Locate the cell with the specified text and output its [x, y] center coordinate. 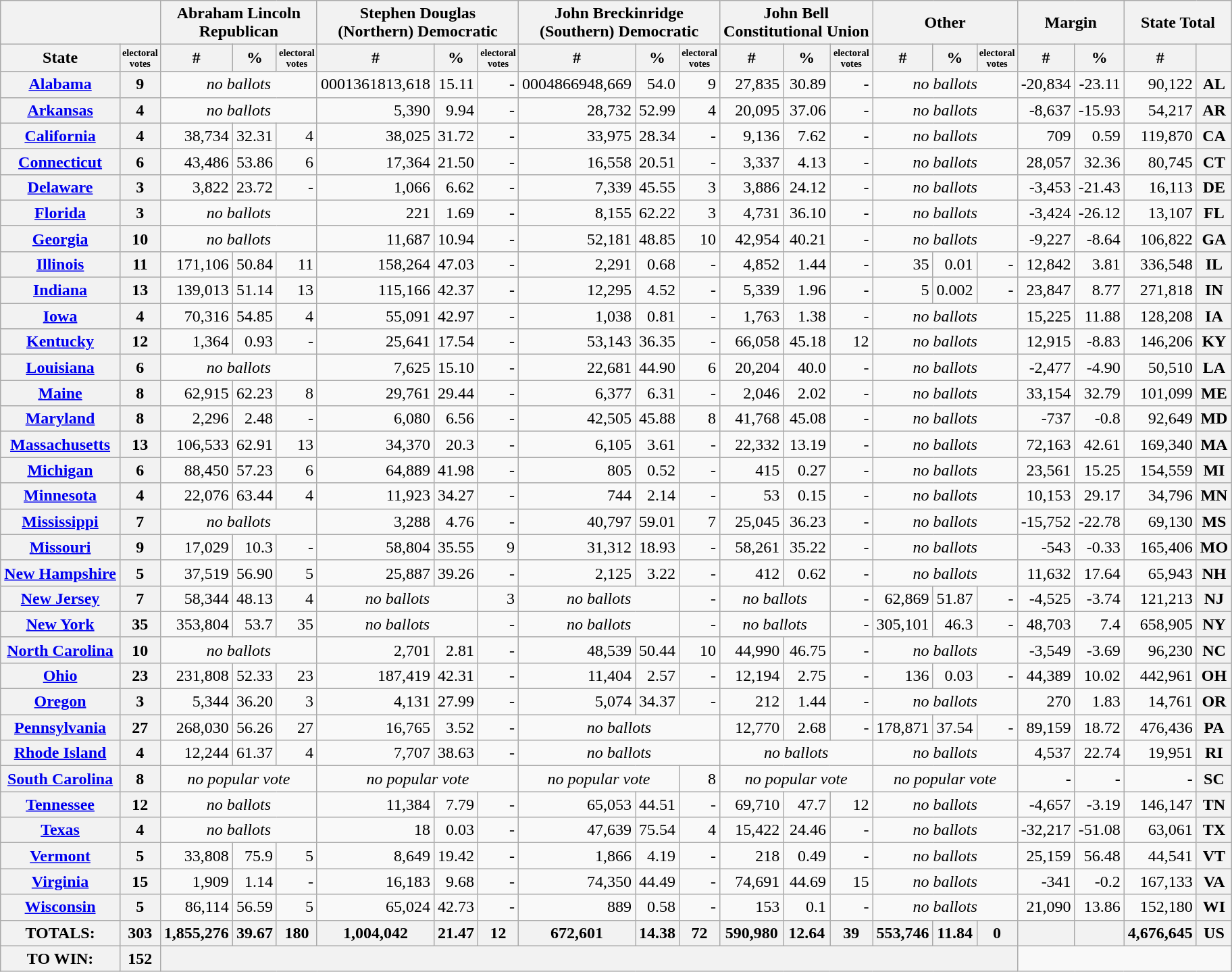
38,025 [376, 136]
32.79 [1100, 393]
53 [752, 496]
51.87 [955, 598]
0.15 [806, 496]
28,732 [577, 110]
-8,637 [1046, 110]
20.51 [658, 161]
3.61 [658, 444]
15,225 [1046, 316]
3,886 [752, 187]
6.62 [455, 187]
31.72 [455, 136]
ME [1214, 393]
70,316 [196, 316]
10.94 [455, 238]
165,406 [1160, 547]
20,095 [752, 110]
11,923 [376, 496]
270 [1046, 702]
36.20 [254, 702]
-15,752 [1046, 521]
21.50 [455, 161]
14.38 [658, 933]
35.55 [455, 547]
336,548 [1160, 264]
2.75 [806, 675]
187,419 [376, 675]
64,889 [376, 470]
1,364 [196, 342]
889 [577, 907]
16,113 [1160, 187]
268,030 [196, 727]
218 [752, 856]
2,296 [196, 419]
32.31 [254, 136]
-8.64 [1100, 238]
22,332 [752, 444]
231,808 [196, 675]
47,639 [577, 830]
-3.69 [1100, 650]
29.17 [1100, 496]
29.44 [455, 393]
1,004,042 [376, 933]
NJ [1214, 598]
75.54 [658, 830]
-3,549 [1046, 650]
-543 [1046, 547]
152 [140, 958]
45.18 [806, 342]
-20,834 [1046, 84]
53.7 [254, 624]
1.14 [254, 881]
1.69 [455, 213]
56.26 [254, 727]
1,855,276 [196, 933]
TX [1214, 830]
-51.08 [1100, 830]
6.56 [455, 419]
221 [376, 213]
KY [1214, 342]
0.49 [806, 856]
20.3 [455, 444]
-22.78 [1100, 521]
169,340 [1160, 444]
46.75 [806, 650]
12,915 [1046, 342]
NC [1214, 650]
0.62 [806, 573]
62,915 [196, 393]
0.81 [658, 316]
171,106 [196, 264]
0.01 [955, 264]
709 [1046, 136]
10.3 [254, 547]
136 [902, 675]
744 [577, 496]
56.48 [1100, 856]
19.42 [455, 856]
37.06 [806, 110]
14,761 [1160, 702]
2.14 [658, 496]
16,765 [376, 727]
10,153 [1046, 496]
2,291 [577, 264]
66,058 [752, 342]
3.81 [1100, 264]
Maryland [61, 419]
Illinois [61, 264]
John Breckinridge(Southern) Democratic [619, 23]
7.79 [455, 804]
69,710 [752, 804]
4,852 [752, 264]
3.52 [455, 727]
17.54 [455, 342]
52.99 [658, 110]
MS [1214, 521]
8,155 [577, 213]
42.97 [455, 316]
Rhode Island [61, 753]
180 [297, 933]
32.36 [1100, 161]
18.72 [1100, 727]
0.27 [806, 470]
NY [1214, 624]
63,061 [1160, 830]
6,377 [577, 393]
42,505 [577, 419]
27,835 [752, 84]
10.02 [1100, 675]
-0.8 [1100, 419]
0.59 [1100, 136]
74,691 [752, 881]
5,344 [196, 702]
2,125 [577, 573]
37,519 [196, 573]
1.83 [1100, 702]
11.88 [1100, 316]
65,024 [376, 907]
11,384 [376, 804]
75.9 [254, 856]
12,194 [752, 675]
New York [61, 624]
-3.19 [1100, 804]
11.84 [955, 933]
34,796 [1160, 496]
9.94 [455, 110]
45.55 [658, 187]
80,745 [1160, 161]
0.52 [658, 470]
4.19 [658, 856]
9.68 [455, 881]
65,943 [1160, 573]
38,734 [196, 136]
2.68 [806, 727]
Massachusetts [61, 444]
90,122 [1160, 84]
412 [752, 573]
Delaware [61, 187]
7,339 [577, 187]
-2,477 [1046, 367]
33,154 [1046, 393]
50.44 [658, 650]
41.98 [455, 470]
72,163 [1046, 444]
15.25 [1100, 470]
303 [140, 933]
-3,453 [1046, 187]
121,213 [1160, 598]
0001361813,618 [376, 84]
65,053 [577, 804]
Louisiana [61, 367]
21.47 [455, 933]
Missouri [61, 547]
24.12 [806, 187]
34.37 [658, 702]
50,510 [1160, 367]
25,887 [376, 573]
5,390 [376, 110]
25,045 [752, 521]
59.01 [658, 521]
John BellConstitutional Union [796, 23]
-32,217 [1046, 830]
25,159 [1046, 856]
74,350 [577, 881]
805 [577, 470]
11,632 [1046, 573]
TO WIN: [61, 958]
47.7 [806, 804]
152,180 [1160, 907]
TN [1214, 804]
11,687 [376, 238]
42,954 [752, 238]
3.22 [658, 573]
NH [1214, 573]
Vermont [61, 856]
28,057 [1046, 161]
-26.12 [1100, 213]
167,133 [1160, 881]
28.34 [658, 136]
47.03 [455, 264]
-341 [1046, 881]
62.23 [254, 393]
48.85 [658, 238]
33,808 [196, 856]
45.88 [658, 419]
Virginia [61, 881]
36.10 [806, 213]
2.57 [658, 675]
2.48 [254, 419]
22,681 [577, 367]
44.51 [658, 804]
56.90 [254, 573]
-3.74 [1100, 598]
13.86 [1100, 907]
22.74 [1100, 753]
46.3 [955, 624]
35.22 [806, 547]
IN [1214, 290]
DE [1214, 187]
1.38 [806, 316]
-4,657 [1046, 804]
42.73 [455, 907]
15.11 [455, 84]
Minnesota [61, 496]
2.81 [455, 650]
44,990 [752, 650]
119,870 [1160, 136]
63.44 [254, 496]
IA [1214, 316]
69,130 [1160, 521]
4.13 [806, 161]
415 [752, 470]
Kentucky [61, 342]
21,090 [1046, 907]
11,404 [577, 675]
54,217 [1160, 110]
3,337 [752, 161]
128,208 [1160, 316]
0.68 [658, 264]
7.62 [806, 136]
12,295 [577, 290]
48,703 [1046, 624]
271,818 [1160, 290]
-3,424 [1046, 213]
41,768 [752, 419]
4,731 [752, 213]
96,230 [1160, 650]
6,080 [376, 419]
Margin [1071, 23]
7,625 [376, 367]
39.67 [254, 933]
OR [1214, 702]
1,066 [376, 187]
146,147 [1160, 804]
39.26 [455, 573]
0.002 [955, 290]
55,091 [376, 316]
13.19 [806, 444]
12.64 [806, 933]
5,339 [752, 290]
5,074 [577, 702]
Oregon [61, 702]
4.76 [455, 521]
Maine [61, 393]
17,364 [376, 161]
3,822 [196, 187]
0 [997, 933]
12,244 [196, 753]
North Carolina [61, 650]
86,114 [196, 907]
7.4 [1100, 624]
Indiana [61, 290]
305,101 [902, 624]
42.31 [455, 675]
-737 [1046, 419]
44.69 [806, 881]
54.0 [658, 84]
56.59 [254, 907]
58,804 [376, 547]
19,951 [1160, 753]
1,866 [577, 856]
3,288 [376, 521]
18.93 [658, 547]
AR [1214, 110]
57.23 [254, 470]
212 [752, 702]
158,264 [376, 264]
553,746 [902, 933]
22,076 [196, 496]
1,763 [752, 316]
39 [851, 933]
92,649 [1160, 419]
VA [1214, 881]
54.85 [254, 316]
4,131 [376, 702]
New Hampshire [61, 573]
Texas [61, 830]
Stephen Douglas(Northern) Democratic [417, 23]
New Jersey [61, 598]
115,166 [376, 290]
36.23 [806, 521]
GA [1214, 238]
-0.2 [1100, 881]
Abraham LincolnRepublican [238, 23]
30.89 [806, 84]
California [61, 136]
37.54 [955, 727]
23,847 [1046, 290]
Georgia [61, 238]
-21.43 [1100, 187]
48,539 [577, 650]
Mississippi [61, 521]
146,206 [1160, 342]
44.90 [658, 367]
43,486 [196, 161]
1,909 [196, 881]
16,183 [376, 881]
VT [1214, 856]
IL [1214, 264]
-15.93 [1100, 110]
106,533 [196, 444]
15.10 [455, 367]
61.37 [254, 753]
24.46 [806, 830]
44,541 [1160, 856]
2.02 [806, 393]
LA [1214, 367]
6.31 [658, 393]
18 [376, 830]
TOTALS: [61, 933]
7,707 [376, 753]
-4.90 [1100, 367]
Tennessee [61, 804]
442,961 [1160, 675]
-0.33 [1100, 547]
89,159 [1046, 727]
1,038 [577, 316]
FL [1214, 213]
27.99 [455, 702]
Pennsylvania [61, 727]
0.1 [806, 907]
4,537 [1046, 753]
MD [1214, 419]
40.21 [806, 238]
OH [1214, 675]
1.96 [806, 290]
20,204 [752, 367]
23,561 [1046, 470]
-4,525 [1046, 598]
17,029 [196, 547]
-8.83 [1100, 342]
40,797 [577, 521]
2,046 [752, 393]
62.91 [254, 444]
72 [700, 933]
-9,227 [1046, 238]
50.84 [254, 264]
Arkansas [61, 110]
58,261 [752, 547]
4,676,645 [1160, 933]
31,312 [577, 547]
88,450 [196, 470]
US [1214, 933]
53,143 [577, 342]
44,389 [1046, 675]
-23.11 [1100, 84]
RI [1214, 753]
34,370 [376, 444]
12,842 [1046, 264]
23.72 [254, 187]
0.58 [658, 907]
SC [1214, 779]
Wisconsin [61, 907]
51.14 [254, 290]
40.0 [806, 367]
9,136 [752, 136]
48.13 [254, 598]
153 [752, 907]
33,975 [577, 136]
590,980 [752, 933]
AL [1214, 84]
53.86 [254, 161]
62.22 [658, 213]
Michigan [61, 470]
13,107 [1160, 213]
2,701 [376, 650]
15,422 [752, 830]
672,601 [577, 933]
58,344 [196, 598]
52,181 [577, 238]
101,099 [1160, 393]
Alabama [61, 84]
139,013 [196, 290]
106,822 [1160, 238]
36.35 [658, 342]
Florida [61, 213]
8,649 [376, 856]
42.37 [455, 290]
MA [1214, 444]
34.27 [455, 496]
52.33 [254, 675]
CA [1214, 136]
Connecticut [61, 161]
Other [945, 23]
4.52 [658, 290]
0004866948,669 [577, 84]
12,770 [752, 727]
8.77 [1100, 290]
38.63 [455, 753]
16,558 [577, 161]
17.64 [1100, 573]
353,804 [196, 624]
PA [1214, 727]
154,559 [1160, 470]
25,641 [376, 342]
MN [1214, 496]
44.49 [658, 881]
45.08 [806, 419]
0.93 [254, 342]
62,869 [902, 598]
CT [1214, 161]
6,105 [577, 444]
42.61 [1100, 444]
MO [1214, 547]
MI [1214, 470]
476,436 [1160, 727]
WI [1214, 907]
658,905 [1160, 624]
State Total [1178, 23]
178,871 [902, 727]
State [61, 58]
South Carolina [61, 779]
29,761 [376, 393]
Ohio [61, 675]
Iowa [61, 316]
